Locate the cell with the specified text and output its [x, y] center coordinate. 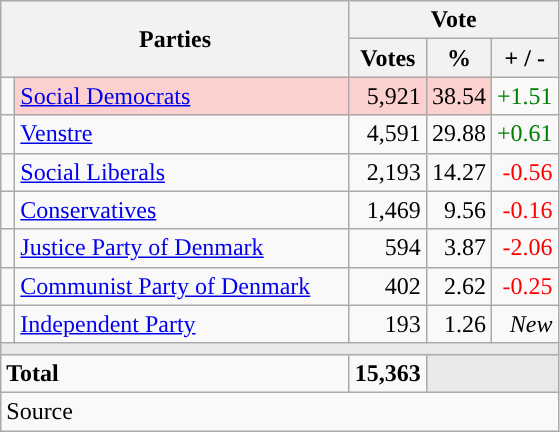
594 [388, 248]
-0.25 [524, 286]
-0.16 [524, 210]
Independent Party [182, 324]
1.26 [458, 324]
Communist Party of Denmark [182, 286]
Parties [176, 39]
+1.51 [524, 96]
Venstre [182, 134]
3.87 [458, 248]
Total [176, 373]
5,921 [388, 96]
-0.56 [524, 172]
2,193 [388, 172]
402 [388, 286]
Source [280, 411]
2.62 [458, 286]
193 [388, 324]
Votes [388, 58]
-2.06 [524, 248]
Vote [454, 20]
38.54 [458, 96]
Social Democrats [182, 96]
+0.61 [524, 134]
4,591 [388, 134]
Social Liberals [182, 172]
+ / - [524, 58]
Justice Party of Denmark [182, 248]
% [458, 58]
1,469 [388, 210]
15,363 [388, 373]
29.88 [458, 134]
14.27 [458, 172]
Conservatives [182, 210]
9.56 [458, 210]
New [524, 324]
